Locate the cell with the specified text and output its (x, y) center coordinate. 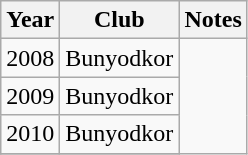
Club (120, 20)
Year (30, 20)
Notes (213, 20)
2009 (30, 96)
2008 (30, 58)
2010 (30, 134)
